Find where the given text appears and provide that cell's center as [X, Y] coordinate. 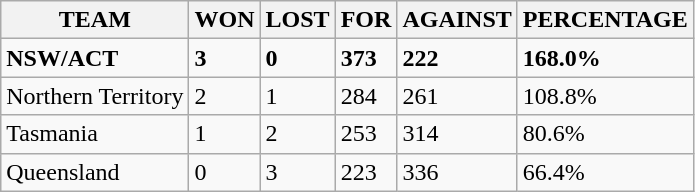
261 [457, 96]
Northern Territory [95, 96]
Queensland [95, 172]
284 [366, 96]
80.6% [605, 134]
373 [366, 58]
314 [457, 134]
WON [224, 20]
PERCENTAGE [605, 20]
66.4% [605, 172]
AGAINST [457, 20]
336 [457, 172]
FOR [366, 20]
253 [366, 134]
LOST [298, 20]
223 [366, 172]
Tasmania [95, 134]
168.0% [605, 58]
108.8% [605, 96]
NSW/ACT [95, 58]
222 [457, 58]
TEAM [95, 20]
